Output the (x, y) coordinate of the center of the cell containing the given text.  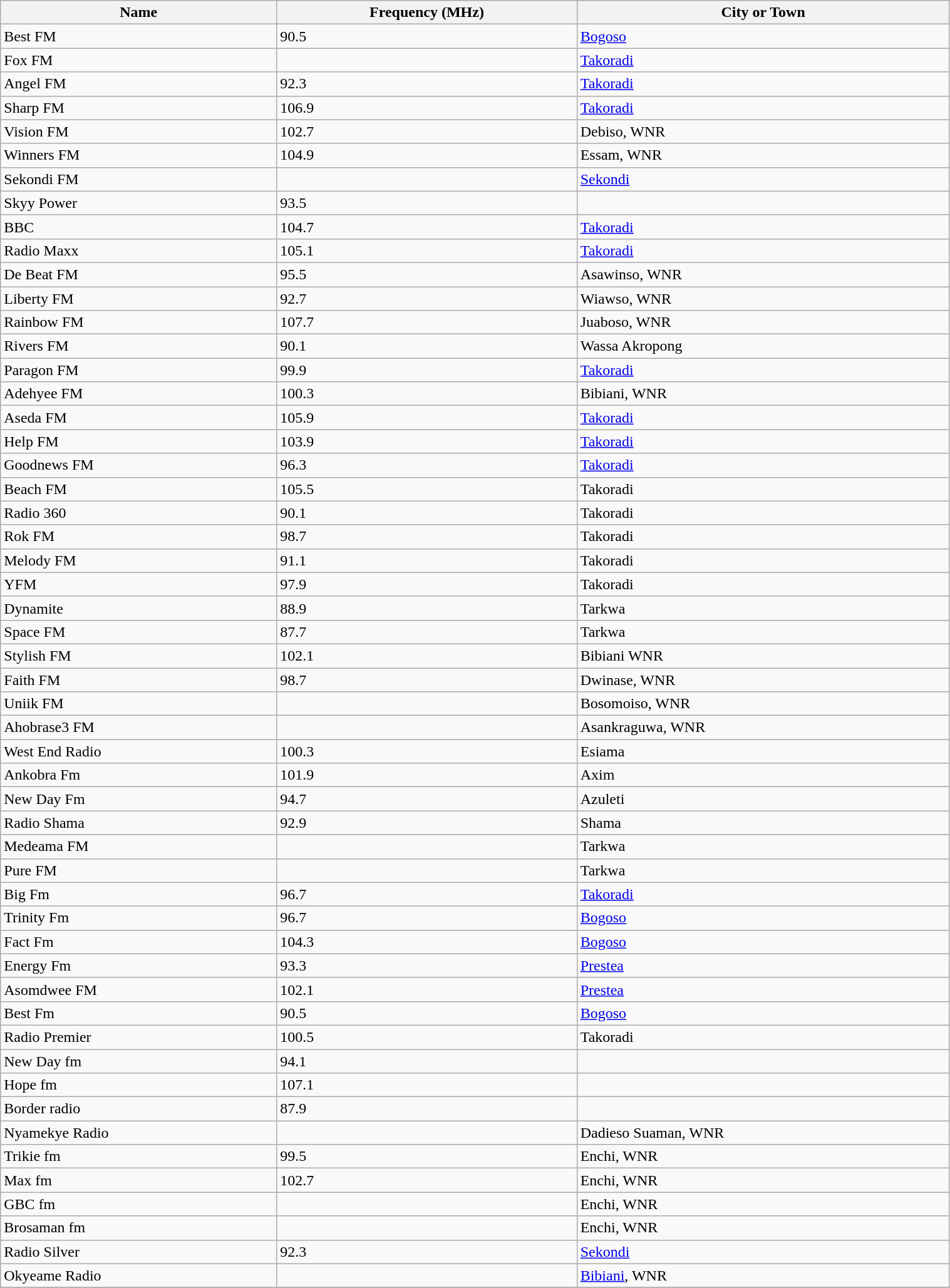
Wiawso, WNR (763, 299)
Beach FM (139, 489)
Radio Maxx (139, 250)
Radio Premier (139, 1037)
Fact Fm (139, 942)
Best FM (139, 36)
91.1 (427, 560)
Skyy Power (139, 203)
Brosaman fm (139, 1228)
92.7 (427, 299)
Azuleti (763, 799)
Debiso, WNR (763, 131)
93.5 (427, 203)
YFM (139, 584)
Space FM (139, 632)
Essam, WNR (763, 155)
Hope fm (139, 1085)
Nyamekye Radio (139, 1133)
87.9 (427, 1109)
100.5 (427, 1037)
94.1 (427, 1061)
Aseda FM (139, 418)
Faith FM (139, 679)
City or Town (763, 13)
Trikie fm (139, 1157)
Sharp FM (139, 108)
Max fm (139, 1180)
New Day fm (139, 1061)
Dwinase, WNR (763, 679)
105.5 (427, 489)
Pure FM (139, 870)
Dadieso Suaman, WNR (763, 1133)
105.9 (427, 418)
Big Fm (139, 894)
Angel FM (139, 84)
93.3 (427, 966)
Shama (763, 823)
De Beat FM (139, 274)
105.1 (427, 250)
Fox FM (139, 60)
Vision FM (139, 131)
103.9 (427, 441)
96.3 (427, 465)
Asankraguwa, WNR (763, 728)
Best Fm (139, 1013)
95.5 (427, 274)
Rok FM (139, 537)
Rainbow FM (139, 322)
Melody FM (139, 560)
104.3 (427, 942)
Wassa Akropong (763, 346)
94.7 (427, 799)
Paragon FM (139, 370)
Name (139, 13)
Axim (763, 775)
Energy Fm (139, 966)
92.9 (427, 823)
Asomdwee FM (139, 989)
Radio Shama (139, 823)
West End Radio (139, 751)
Medeama FM (139, 847)
Dynamite (139, 608)
107.7 (427, 322)
New Day Fm (139, 799)
Rivers FM (139, 346)
Winners FM (139, 155)
Ahobrase3 FM (139, 728)
Esiama (763, 751)
104.7 (427, 227)
99.5 (427, 1157)
GBC fm (139, 1204)
Bosomoiso, WNR (763, 704)
Okyeame Radio (139, 1275)
Trinity Fm (139, 918)
104.9 (427, 155)
88.9 (427, 608)
Bibiani WNR (763, 656)
87.7 (427, 632)
106.9 (427, 108)
Help FM (139, 441)
101.9 (427, 775)
Ankobra Fm (139, 775)
Uniik FM (139, 704)
99.9 (427, 370)
107.1 (427, 1085)
97.9 (427, 584)
Asawinso, WNR (763, 274)
Liberty FM (139, 299)
Radio Silver (139, 1252)
Juaboso, WNR (763, 322)
Sekondi FM (139, 179)
Adehyee FM (139, 394)
Frequency (MHz) (427, 13)
Goodnews FM (139, 465)
Stylish FM (139, 656)
Radio 360 (139, 513)
Border radio (139, 1109)
BBC (139, 227)
